From the cell containing the given text, extract its center point as [X, Y] coordinate. 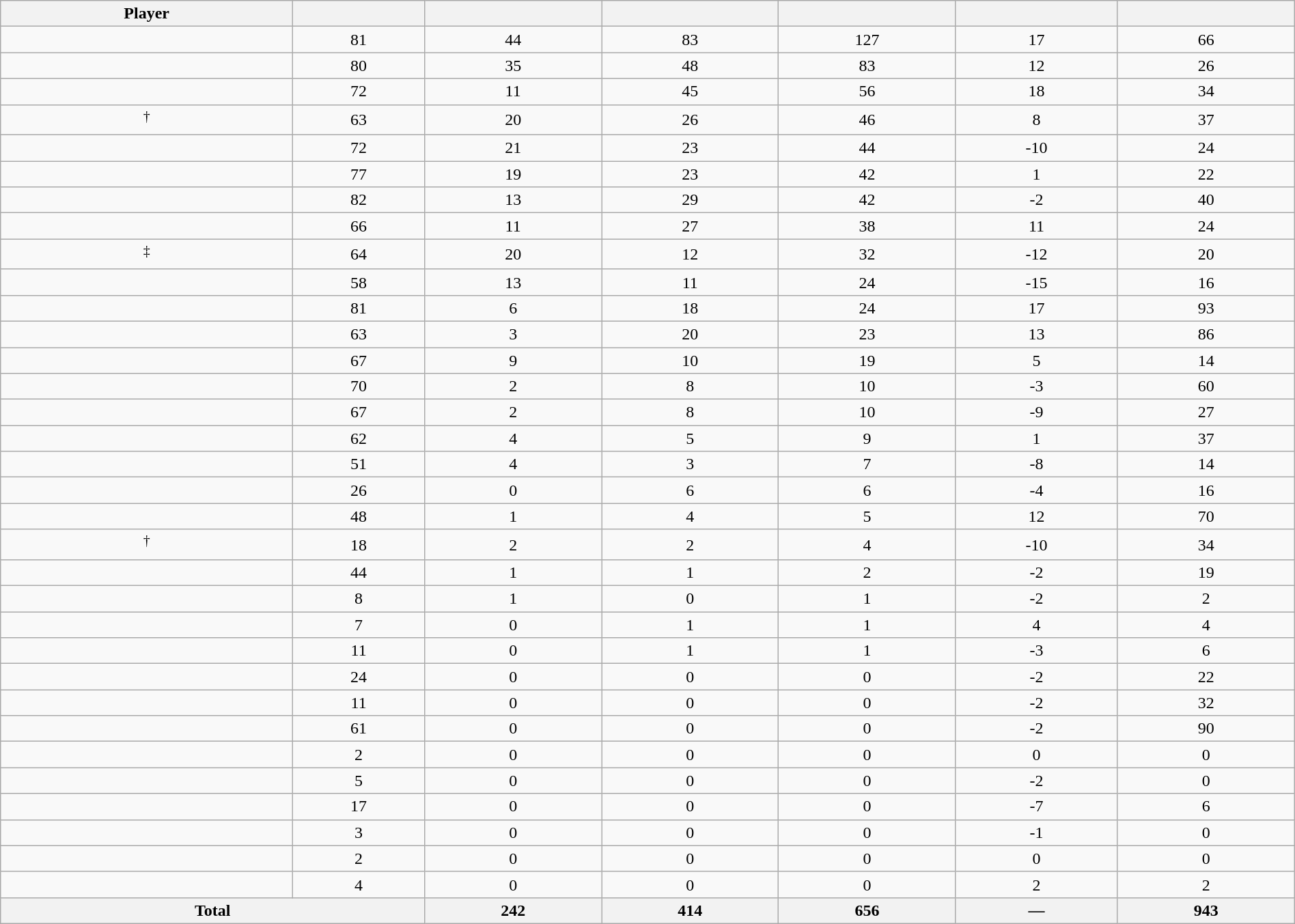
82 [359, 200]
35 [514, 66]
127 [867, 40]
-1 [1037, 832]
60 [1206, 387]
38 [867, 226]
51 [359, 464]
242 [514, 910]
Total [213, 910]
56 [867, 92]
90 [1206, 729]
-9 [1037, 412]
-12 [1037, 254]
656 [867, 910]
45 [690, 92]
80 [359, 66]
86 [1206, 334]
61 [359, 729]
40 [1206, 200]
46 [867, 120]
-8 [1037, 464]
64 [359, 254]
21 [514, 148]
58 [359, 282]
— [1037, 910]
-7 [1037, 807]
93 [1206, 308]
414 [690, 910]
29 [690, 200]
‡ [147, 254]
77 [359, 174]
Player [147, 14]
-4 [1037, 490]
-15 [1037, 282]
943 [1206, 910]
62 [359, 438]
